Determine the [x, y] coordinate at the center of the cell enclosing the given text.  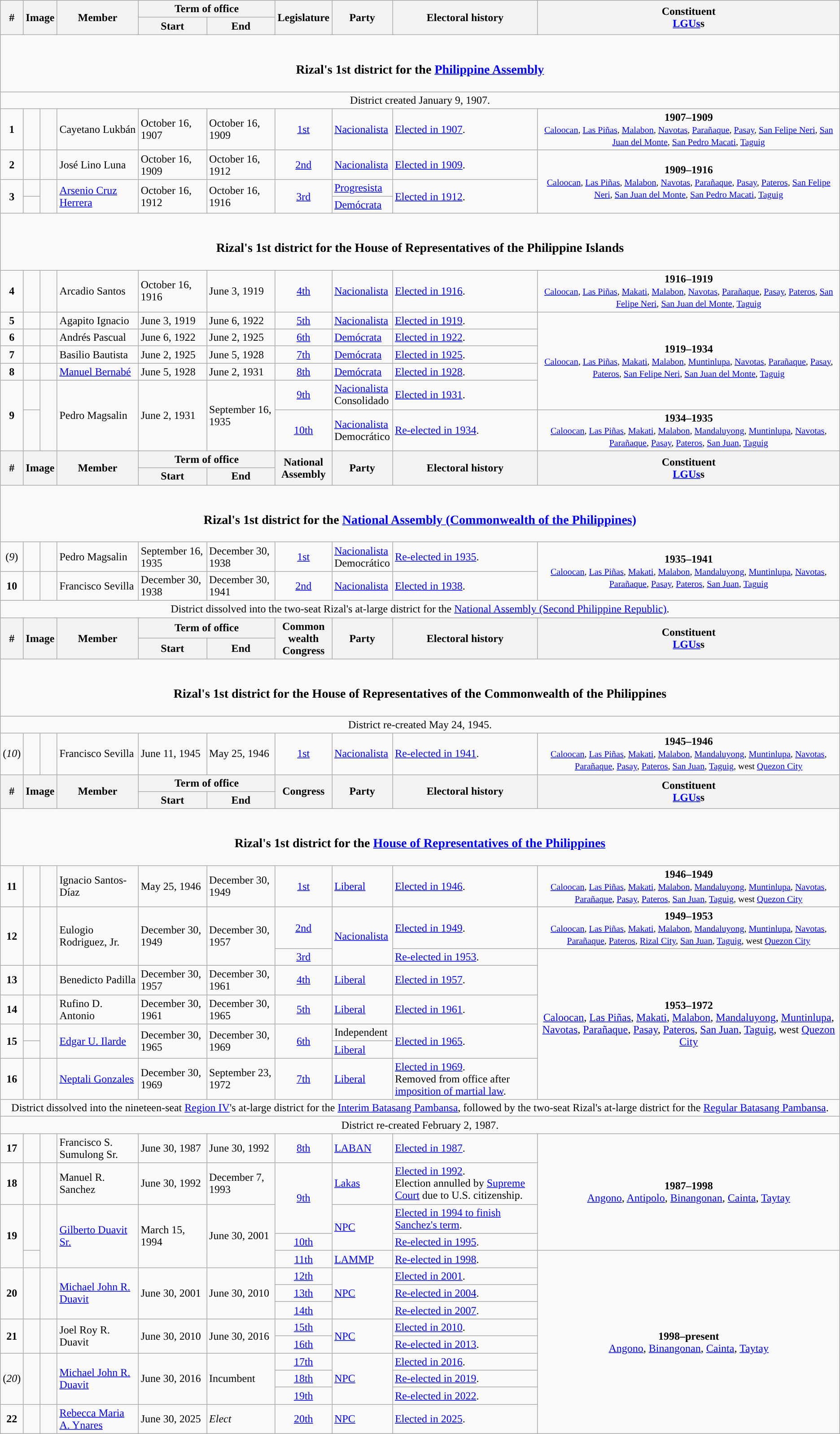
6 [12, 338]
Re-elected in 2022. [465, 1396]
Rufino D. Antonio [98, 1009]
Rizal's 1st district for the House of Representatives of the Commonwealth of the Philippines [420, 688]
2 [12, 164]
Arsenio Cruz Herrera [98, 196]
Benedicto Padilla [98, 981]
June 30, 2025 [172, 1419]
June 30, 1987 [172, 1148]
Re-elected in 1995. [465, 1242]
Elected in 1928. [465, 372]
Elected in 1907. [465, 129]
Progresista [363, 188]
Independent [363, 1033]
Manuel Bernabé [98, 372]
(10) [12, 754]
12th [303, 1276]
September 23, 1972 [241, 1079]
District created January 9, 1907. [420, 100]
LABAN [363, 1148]
Elected in 1922. [465, 338]
1945–1946Caloocan, Las Piñas, Makati, Malabon, Mandaluyong, Muntinlupa, Navotas, Parañaque, Pasay, Pateros, San Juan, Taguig, west Quezon City [688, 754]
Elected in 2016. [465, 1362]
Congress [303, 792]
14 [12, 1009]
Elected in 2010. [465, 1327]
1987–1998Angono, Antipolo, Binangonan, Cainta, Taytay [688, 1192]
21 [12, 1336]
Elected in 1912. [465, 196]
8 [12, 372]
1919–1934Caloocan, Las Piñas, Makati, Malabon, Muntinlupa, Navotas, Parañaque, Pasay, Pateros, San Felipe Neri, San Juan del Monte, Taguig [688, 361]
15th [303, 1327]
December 7, 1993 [241, 1183]
Rebecca Maria A. Ynares [98, 1419]
1907–1909Caloocan, Las Piñas, Malabon, Navotas, Parañaque, Pasay, San Felipe Neri, San Juan del Monte, San Pedro Macati, Taguig [688, 129]
9 [12, 416]
Andrés Pascual [98, 338]
3 [12, 196]
16 [12, 1079]
Re-elected in 1953. [465, 957]
Re-elected in 2013. [465, 1345]
14th [303, 1310]
7 [12, 355]
Rizal's 1st district for the House of Representatives of the Philippine Islands [420, 242]
Joel Roy R. Duavit [98, 1336]
Elected in 1925. [465, 355]
Elected in 1949. [465, 928]
15 [12, 1041]
Re-elected in 2007. [465, 1310]
Elected in 1987. [465, 1148]
12 [12, 936]
1935–1941Caloocan, Las Piñas, Makati, Malabon, Mandaluyong, Muntinlupa, Navotas, Parañaque, Pasay, Pateros, San Juan, Taguig [688, 571]
Elected in 1931. [465, 395]
18 [12, 1183]
17th [303, 1362]
Elect [241, 1419]
13th [303, 1293]
NationalAssembly [303, 468]
Elected in 1992.Election annulled by Supreme Court due to U.S. citizenship. [465, 1183]
5 [12, 321]
Manuel R. Sanchez [98, 1183]
Basilio Bautista [98, 355]
1946–1949Caloocan, Las Piñas, Makati, Malabon, Mandaluyong, Muntinlupa, Navotas, Parañaque, Pasay, Pateros, San Juan, Taguig, west Quezon City [688, 886]
José Lino Luna [98, 164]
Edgar U. Ilarde [98, 1041]
Elected in 2025. [465, 1419]
19 [12, 1236]
Rizal's 1st district for the Philippine Assembly [420, 63]
Rizal's 1st district for the House of Representatives of the Philippines [420, 837]
18th [303, 1379]
Elected in 1994 to finish Sanchez's term. [465, 1218]
LAMMP [363, 1259]
Arcadio Santos [98, 291]
Elected in 1916. [465, 291]
Elected in 1957. [465, 981]
1 [12, 129]
NacionalistaConsolidado [363, 395]
March 15, 1994 [172, 1236]
10 [12, 585]
1949–1953Caloocan, Las Piñas, Makati, Malabon, Mandaluyong, Muntinlupa, Navotas, Parañaque, Pateros, Rizal City, San Juan, Taguig, west Quezon City [688, 928]
Incumbent [241, 1379]
Cayetano Lukbán [98, 129]
Elected in 2001. [465, 1276]
11 [12, 886]
Re-elected in 2004. [465, 1293]
CommonwealthCongress [303, 638]
Eulogio Rodriguez, Jr. [98, 936]
Elected in 1946. [465, 886]
Re-elected in 1941. [465, 754]
Elected in 1909. [465, 164]
Francisco S. Sumulong Sr. [98, 1148]
11th [303, 1259]
Re-elected in 1934. [465, 430]
Re-elected in 2019. [465, 1379]
Agapito Ignacio [98, 321]
Elected in 1965. [465, 1041]
Elected in 1969.Removed from office after imposition of martial law. [465, 1079]
17 [12, 1148]
16th [303, 1345]
19th [303, 1396]
1909–1916Caloocan, Las Piñas, Malabon, Navotas, Parañaque, Pasay, Pateros, San Felipe Neri, San Juan del Monte, San Pedro Macati, Taguig [688, 181]
1953–1972Caloocan, Las Piñas, Makati, Malabon, Mandaluyong, Muntinlupa, Navotas, Parañaque, Pasay, Pateros, San Juan, Taguig, west Quezon City [688, 1024]
Neptali Gonzales [98, 1079]
(20) [12, 1379]
Lakas [363, 1183]
Gilberto Duavit Sr. [98, 1236]
Legislature [303, 18]
4 [12, 291]
December 30, 1941 [241, 585]
District re-created February 2, 1987. [420, 1125]
20th [303, 1419]
Rizal's 1st district for the National Assembly (Commonwealth of the Philippines) [420, 514]
1998–presentAngono, Binangonan, Cainta, Taytay [688, 1342]
Elected in 1938. [465, 585]
22 [12, 1419]
District re-created May 24, 1945. [420, 725]
Re-elected in 1998. [465, 1259]
Re-elected in 1935. [465, 557]
1934–1935Caloocan, Las Piñas, Makati, Malabon, Mandaluyong, Muntinlupa, Navotas, Parañaque, Pasay, Pateros, San Juan, Taguig [688, 430]
District dissolved into the two-seat Rizal's at-large district for the National Assembly (Second Philippine Republic). [420, 609]
Elected in 1919. [465, 321]
20 [12, 1293]
October 16, 1907 [172, 129]
1916–1919Caloocan, Las Piñas, Makati, Malabon, Navotas, Parañaque, Pasay, Pateros, San Felipe Neri, San Juan del Monte, Taguig [688, 291]
Ignacio Santos-Díaz [98, 886]
Elected in 1961. [465, 1009]
(9) [12, 557]
13 [12, 981]
June 11, 1945 [172, 754]
